Capture the cell that displays the provided text and extract its [X, Y] central coordinate. 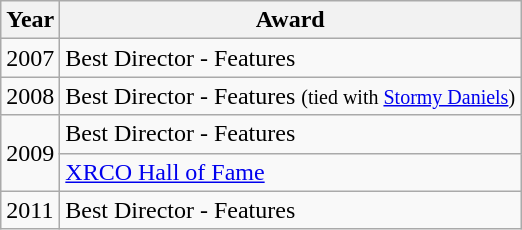
2011 [30, 210]
2008 [30, 96]
Award [290, 20]
2007 [30, 58]
Best Director - Features (tied with Stormy Daniels) [290, 96]
Year [30, 20]
XRCO Hall of Fame [290, 172]
2009 [30, 153]
